Capture the cell that displays the provided text and extract its [x, y] central coordinate. 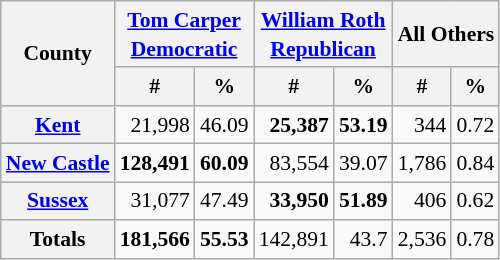
60.09 [224, 163]
21,998 [155, 125]
43.7 [364, 239]
55.53 [224, 239]
1,786 [422, 163]
33,950 [294, 201]
142,891 [294, 239]
406 [422, 201]
181,566 [155, 239]
46.09 [224, 125]
New Castle [58, 163]
39.07 [364, 163]
2,536 [422, 239]
25,387 [294, 125]
Kent [58, 125]
128,491 [155, 163]
31,077 [155, 201]
0.72 [475, 125]
83,554 [294, 163]
Tom CarperDemocratic [184, 34]
51.89 [364, 201]
William RothRepublican [324, 34]
County [58, 53]
0.84 [475, 163]
53.19 [364, 125]
0.62 [475, 201]
0.78 [475, 239]
Totals [58, 239]
47.49 [224, 201]
Sussex [58, 201]
344 [422, 125]
All Others [446, 34]
